From the cell containing the given text, extract its center point as (x, y) coordinate. 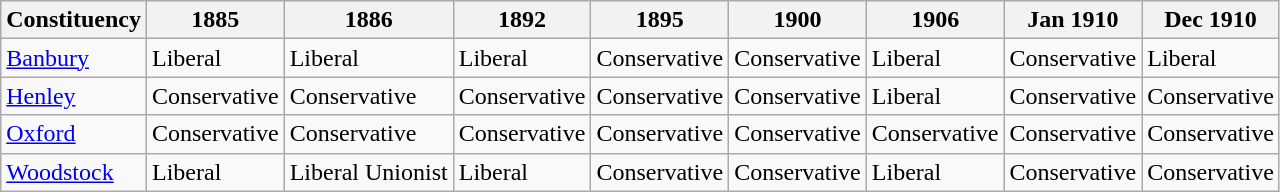
Woodstock (74, 172)
1906 (935, 20)
1900 (798, 20)
Banbury (74, 58)
Dec 1910 (1211, 20)
Oxford (74, 134)
Liberal Unionist (368, 172)
1892 (522, 20)
1886 (368, 20)
Constituency (74, 20)
1885 (215, 20)
Jan 1910 (1073, 20)
Henley (74, 96)
1895 (660, 20)
